Output the [x, y] coordinate of the center of the cell containing the given text.  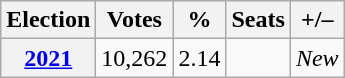
10,262 [134, 58]
2021 [48, 58]
% [200, 20]
2.14 [200, 58]
+/– [317, 20]
Seats [258, 20]
Votes [134, 20]
Election [48, 20]
New [317, 58]
